Identify which cell holds the provided text, then report its [X, Y] central coordinate. 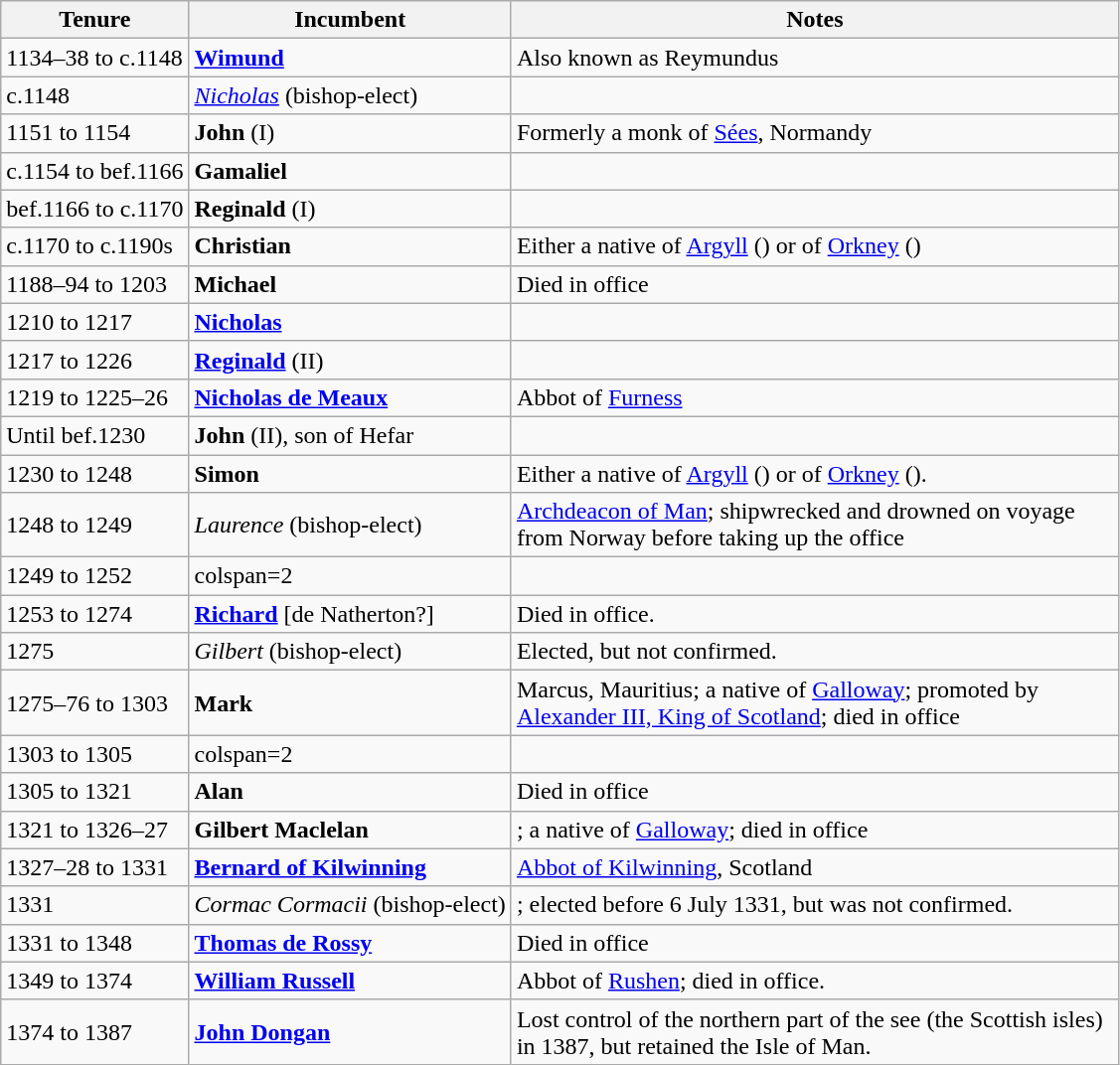
1374 to 1387 [95, 1031]
John Dongan [350, 1031]
1349 to 1374 [95, 981]
Until bef.1230 [95, 435]
1134–38 to c.1148 [95, 58]
1275 [95, 652]
Nicholas (bishop-elect) [350, 95]
Nicholas de Meaux [350, 397]
Wimund [350, 58]
Died in office. [815, 614]
Archdeacon of Man; shipwrecked and drowned on voyage from Norway before taking up the office [815, 525]
Gilbert Maclelan [350, 830]
Simon [350, 474]
Tenure [95, 20]
c.1154 to bef.1166 [95, 171]
1230 to 1248 [95, 474]
Richard [de Natherton?] [350, 614]
Lost control of the northern part of the see (the Scottish isles) in 1387, but retained the Isle of Man. [815, 1031]
1151 to 1154 [95, 133]
Incumbent [350, 20]
1327–28 to 1331 [95, 867]
1188–94 to 1203 [95, 284]
Formerly a monk of Sées, Normandy [815, 133]
1210 to 1217 [95, 322]
Gamaliel [350, 171]
Either a native of Argyll () or of Orkney () [815, 246]
1275–76 to 1303 [95, 703]
Michael [350, 284]
Gilbert (bishop-elect) [350, 652]
1331 [95, 905]
bef.1166 to c.1170 [95, 209]
1305 to 1321 [95, 792]
Nicholas [350, 322]
1331 to 1348 [95, 943]
Christian [350, 246]
Also known as Reymundus [815, 58]
Laurence (bishop-elect) [350, 525]
1249 to 1252 [95, 576]
Bernard of Kilwinning [350, 867]
Cormac Cormacii (bishop-elect) [350, 905]
Mark [350, 703]
1248 to 1249 [95, 525]
Elected, but not confirmed. [815, 652]
Notes [815, 20]
; a native of Galloway; died in office [815, 830]
Alan [350, 792]
Abbot of Rushen; died in office. [815, 981]
Either a native of Argyll () or of Orkney (). [815, 474]
1219 to 1225–26 [95, 397]
Abbot of Furness [815, 397]
1217 to 1226 [95, 360]
1321 to 1326–27 [95, 830]
Reginald (I) [350, 209]
Thomas de Rossy [350, 943]
c.1170 to c.1190s [95, 246]
; elected before 6 July 1331, but was not confirmed. [815, 905]
Marcus, Mauritius; a native of Galloway; promoted by Alexander III, King of Scotland; died in office [815, 703]
1253 to 1274 [95, 614]
Reginald (II) [350, 360]
William Russell [350, 981]
John (II), son of Hefar [350, 435]
1303 to 1305 [95, 754]
Abbot of Kilwinning, Scotland [815, 867]
c.1148 [95, 95]
John (I) [350, 133]
